Determine the (X, Y) coordinate at the center of the cell enclosing the given text.  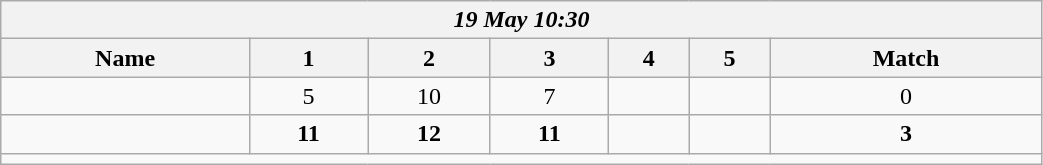
4 (648, 58)
1 (308, 58)
2 (430, 58)
Name (126, 58)
Match (906, 58)
10 (430, 96)
19 May 10:30 (522, 20)
0 (906, 96)
7 (549, 96)
12 (430, 134)
